Extract the [x, y] coordinate from the center of the cell holding the provided text.  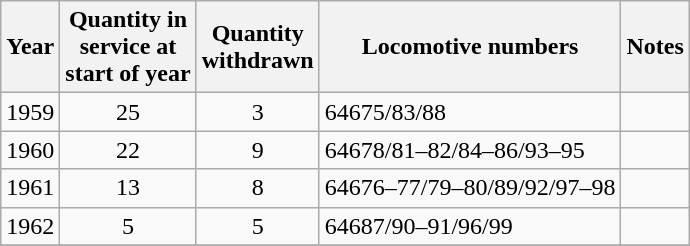
Quantity inservice atstart of year [128, 47]
3 [258, 112]
1961 [30, 188]
Quantitywithdrawn [258, 47]
1960 [30, 150]
Year [30, 47]
Locomotive numbers [470, 47]
8 [258, 188]
64676–77/79–80/89/92/97–98 [470, 188]
22 [128, 150]
1962 [30, 226]
Notes [655, 47]
64687/90–91/96/99 [470, 226]
25 [128, 112]
64675/83/88 [470, 112]
13 [128, 188]
64678/81–82/84–86/93–95 [470, 150]
9 [258, 150]
1959 [30, 112]
